For the text-containing cell, return its midpoint in [X, Y] coordinate format. 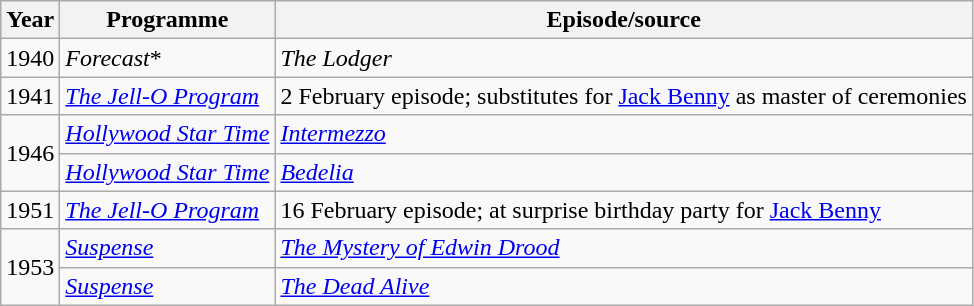
1941 [30, 96]
1951 [30, 210]
Episode/source [624, 20]
1946 [30, 153]
The Lodger [624, 58]
The Dead Alive [624, 286]
Intermezzo [624, 134]
Programme [168, 20]
Bedelia [624, 172]
1940 [30, 58]
Forecast* [168, 58]
16 February episode; at surprise birthday party for Jack Benny [624, 210]
Year [30, 20]
The Mystery of Edwin Drood [624, 248]
1953 [30, 267]
2 February episode; substitutes for Jack Benny as master of ceremonies [624, 96]
